Return (X, Y) of the center of cell containing provided text 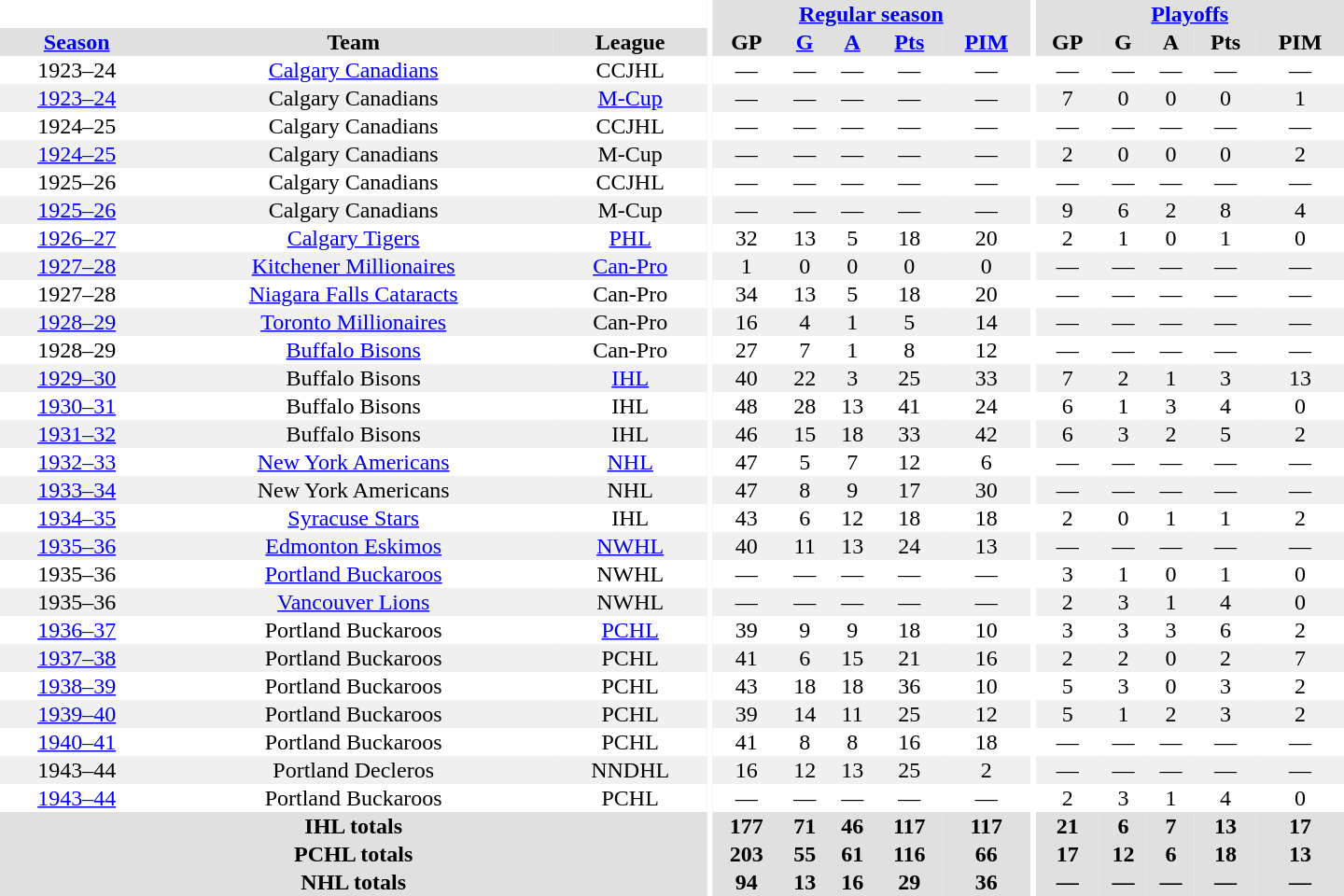
Syracuse Stars (353, 518)
1929–30 (77, 378)
Season (77, 42)
66 (987, 854)
Vancouver Lions (353, 602)
177 (747, 826)
Edmonton Eskimos (353, 546)
1926–27 (77, 238)
203 (747, 854)
NHL totals (353, 882)
PHL (630, 238)
34 (747, 294)
61 (853, 854)
48 (747, 406)
1932–33 (77, 462)
42 (987, 434)
Playoffs (1189, 14)
Calgary Tigers (353, 238)
1938–39 (77, 686)
NNDHL (630, 770)
1936–37 (77, 630)
Portland Decleros (353, 770)
71 (805, 826)
32 (747, 238)
1940–41 (77, 742)
30 (987, 490)
1930–31 (77, 406)
1933–34 (77, 490)
Toronto Millionaires (353, 322)
IHL totals (353, 826)
94 (747, 882)
27 (747, 350)
Regular season (872, 14)
55 (805, 854)
PCHL totals (353, 854)
Niagara Falls Cataracts (353, 294)
116 (909, 854)
28 (805, 406)
22 (805, 378)
1934–35 (77, 518)
Team (353, 42)
1937–38 (77, 658)
1931–32 (77, 434)
1939–40 (77, 714)
Kitchener Millionaires (353, 266)
29 (909, 882)
League (630, 42)
